Find where the given text appears and provide that cell's center as [x, y] coordinate. 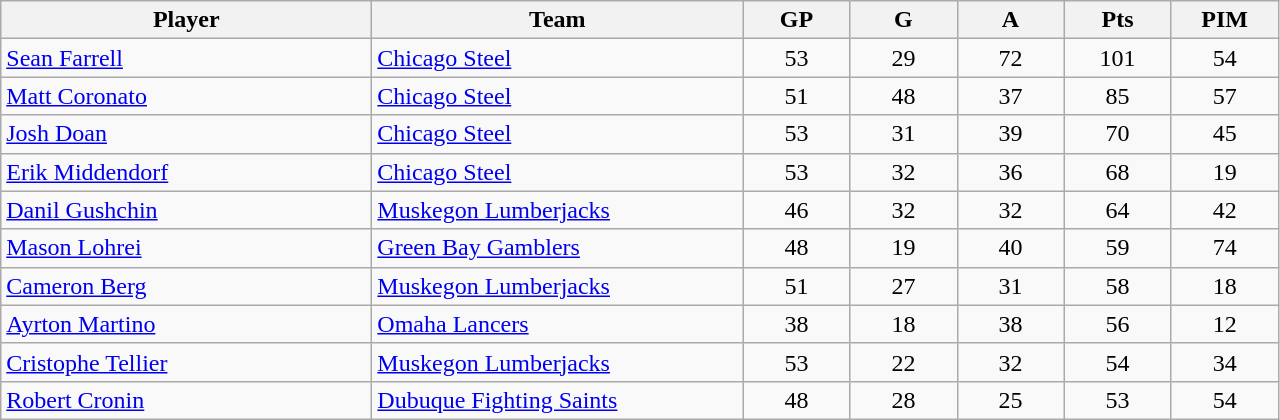
25 [1010, 400]
Player [186, 20]
Ayrton Martino [186, 324]
27 [904, 286]
85 [1118, 96]
64 [1118, 210]
46 [796, 210]
40 [1010, 248]
Pts [1118, 20]
Green Bay Gamblers [558, 248]
G [904, 20]
22 [904, 362]
57 [1224, 96]
45 [1224, 134]
37 [1010, 96]
Mason Lohrei [186, 248]
34 [1224, 362]
68 [1118, 172]
36 [1010, 172]
PIM [1224, 20]
72 [1010, 58]
Cristophe Tellier [186, 362]
GP [796, 20]
Danil Gushchin [186, 210]
101 [1118, 58]
74 [1224, 248]
A [1010, 20]
Team [558, 20]
Sean Farrell [186, 58]
Robert Cronin [186, 400]
56 [1118, 324]
29 [904, 58]
59 [1118, 248]
Cameron Berg [186, 286]
39 [1010, 134]
Dubuque Fighting Saints [558, 400]
12 [1224, 324]
28 [904, 400]
Matt Coronato [186, 96]
70 [1118, 134]
Omaha Lancers [558, 324]
58 [1118, 286]
42 [1224, 210]
Josh Doan [186, 134]
Erik Middendorf [186, 172]
